Return the [X, Y] coordinate for the center point of the cell that contains the specified text.  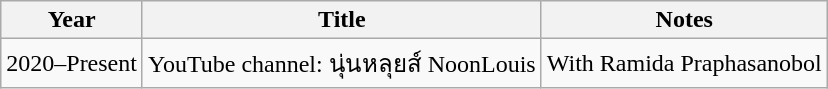
With Ramida Praphasanobol [684, 64]
Notes [684, 20]
2020–Present [72, 64]
Year [72, 20]
Title [342, 20]
YouTube channel: นุ่นหลุยส์ NoonLouis [342, 64]
